Return [X, Y] of the center of cell containing provided text 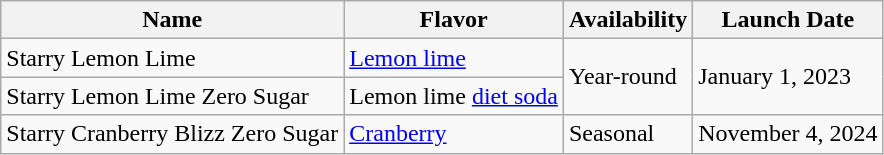
Starry Cranberry Blizz Zero Sugar [172, 134]
January 1, 2023 [788, 77]
Cranberry [454, 134]
Name [172, 20]
Starry Lemon Lime [172, 58]
Availability [628, 20]
November 4, 2024 [788, 134]
Starry Lemon Lime Zero Sugar [172, 96]
Year-round [628, 77]
Lemon lime [454, 58]
Seasonal [628, 134]
Lemon lime diet soda [454, 96]
Flavor [454, 20]
Launch Date [788, 20]
